Scan for the cell matching the given text and deliver its [x, y] coordinate at center. 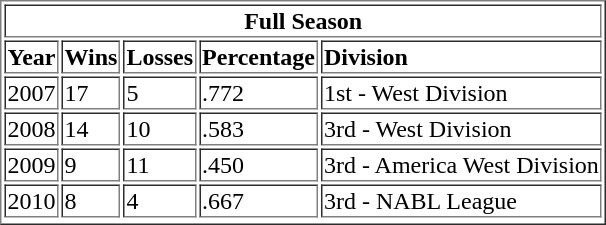
Losses [160, 56]
5 [160, 92]
.667 [258, 200]
14 [92, 128]
4 [160, 200]
Year [31, 56]
11 [160, 164]
3rd - West Division [462, 128]
17 [92, 92]
9 [92, 164]
2010 [31, 200]
Wins [92, 56]
.450 [258, 164]
2007 [31, 92]
1st - West Division [462, 92]
8 [92, 200]
2008 [31, 128]
Full Season [302, 20]
3rd - America West Division [462, 164]
10 [160, 128]
3rd - NABL League [462, 200]
.583 [258, 128]
.772 [258, 92]
Division [462, 56]
2009 [31, 164]
Percentage [258, 56]
